Determine the (x, y) coordinate at the center of the cell enclosing the given text.  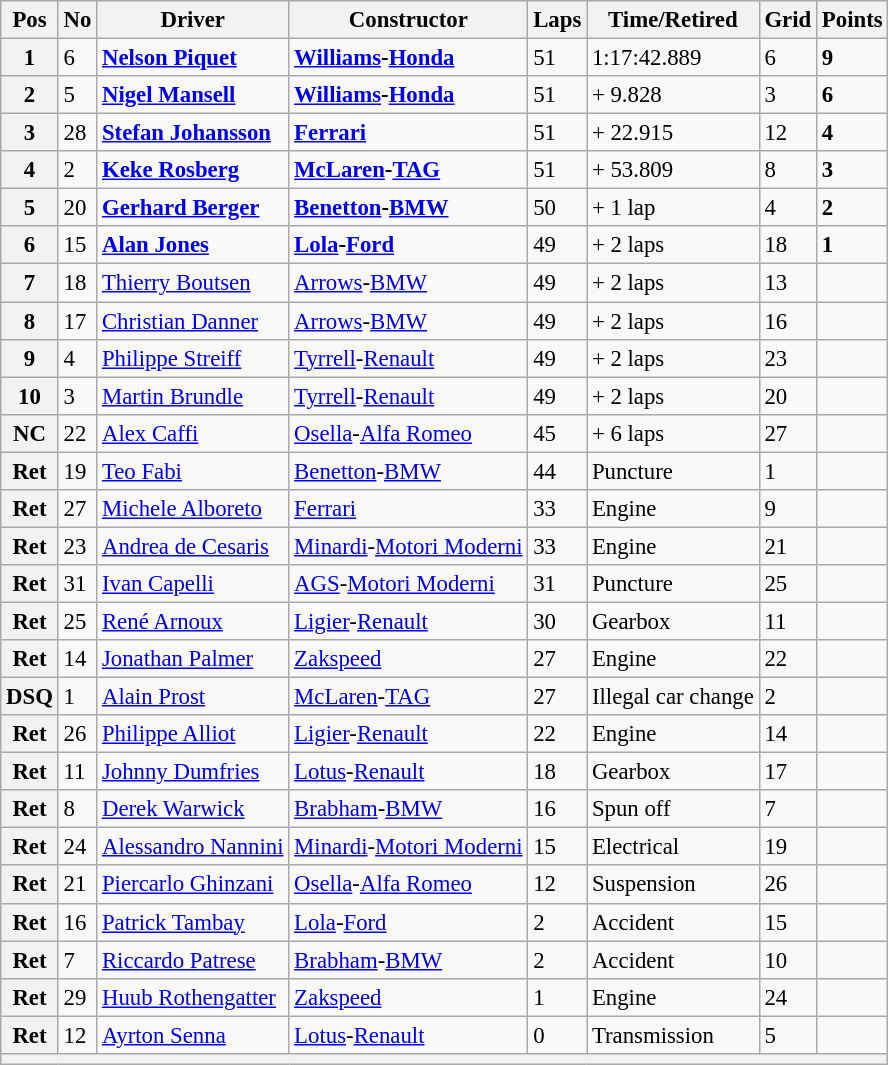
Christian Danner (193, 321)
Jonathan Palmer (193, 659)
Alessandro Nannini (193, 847)
Philippe Alliot (193, 734)
29 (77, 997)
Stefan Johansson (193, 133)
Andrea de Cesaris (193, 546)
Alex Caffi (193, 433)
Nelson Piquet (193, 58)
13 (788, 283)
28 (77, 133)
AGS-Motori Moderni (408, 584)
Derek Warwick (193, 809)
+ 53.809 (673, 170)
Gerhard Berger (193, 208)
0 (558, 1035)
Time/Retired (673, 20)
30 (558, 621)
Alain Prost (193, 697)
Johnny Dumfries (193, 772)
50 (558, 208)
44 (558, 471)
+ 22.915 (673, 133)
Points (852, 20)
45 (558, 433)
Spun off (673, 809)
Alan Jones (193, 245)
Suspension (673, 885)
Laps (558, 20)
+ 6 laps (673, 433)
Pos (30, 20)
+ 9.828 (673, 95)
Ayrton Senna (193, 1035)
Martin Brundle (193, 396)
Constructor (408, 20)
Ivan Capelli (193, 584)
René Arnoux (193, 621)
No (77, 20)
DSQ (30, 697)
+ 1 lap (673, 208)
Philippe Streiff (193, 358)
Nigel Mansell (193, 95)
Riccardo Patrese (193, 960)
Piercarlo Ghinzani (193, 885)
Huub Rothengatter (193, 997)
Illegal car change (673, 697)
Thierry Boutsen (193, 283)
Grid (788, 20)
Transmission (673, 1035)
Teo Fabi (193, 471)
NC (30, 433)
Keke Rosberg (193, 170)
1:17:42.889 (673, 58)
Driver (193, 20)
Electrical (673, 847)
Michele Alboreto (193, 509)
Patrick Tambay (193, 922)
